Output the [x, y] coordinate of the center of the cell containing the given text.  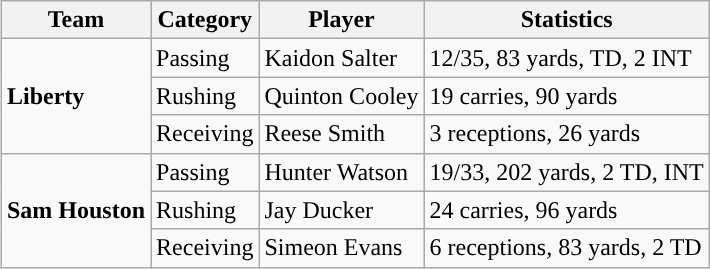
Team [76, 20]
12/35, 83 yards, TD, 2 INT [566, 58]
Statistics [566, 20]
24 carries, 96 yards [566, 210]
6 receptions, 83 yards, 2 TD [566, 248]
Player [342, 20]
Jay Ducker [342, 210]
3 receptions, 26 yards [566, 134]
Reese Smith [342, 134]
Liberty [76, 96]
19/33, 202 yards, 2 TD, INT [566, 172]
Category [205, 20]
Hunter Watson [342, 172]
Quinton Cooley [342, 96]
19 carries, 90 yards [566, 96]
Simeon Evans [342, 248]
Kaidon Salter [342, 58]
Sam Houston [76, 210]
